Capture the cell that displays the provided text and extract its (x, y) central coordinate. 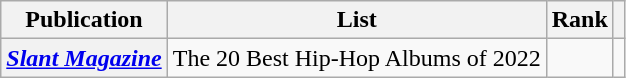
List (356, 20)
Rank (580, 20)
The 20 Best Hip-Hop Albums of 2022 (356, 58)
Publication (84, 20)
Slant Magazine (84, 58)
